Extract the [x, y] coordinate from the center of the cell holding the provided text.  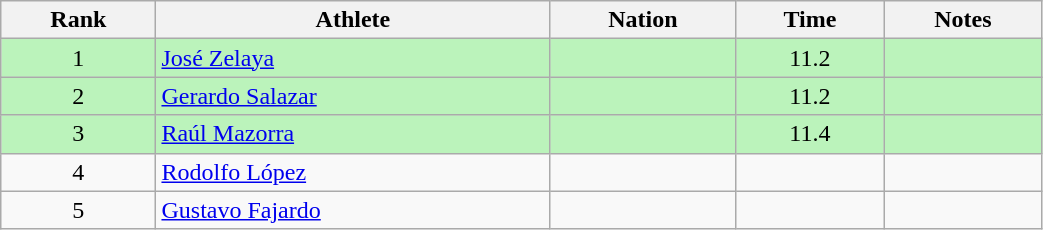
2 [78, 96]
Nation [643, 20]
Raúl Mazorra [353, 134]
Gustavo Fajardo [353, 210]
Athlete [353, 20]
5 [78, 210]
Rank [78, 20]
Rodolfo López [353, 172]
4 [78, 172]
Gerardo Salazar [353, 96]
1 [78, 58]
Time [810, 20]
3 [78, 134]
11.4 [810, 134]
José Zelaya [353, 58]
Notes [963, 20]
